Identify which cell holds the provided text, then report its [X, Y] central coordinate. 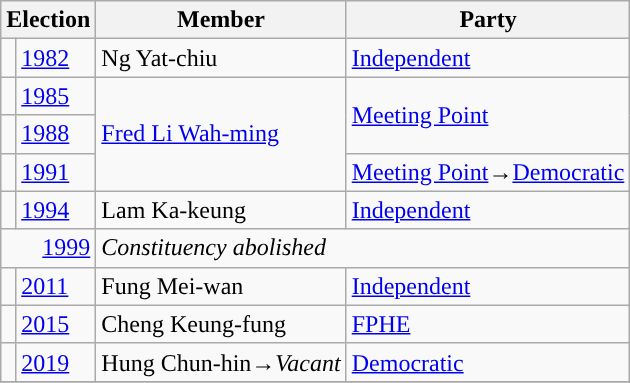
Member [221, 20]
1985 [56, 96]
1982 [56, 58]
Meeting Point [488, 115]
Meeting Point→Democratic [488, 172]
Cheng Keung-fung [221, 324]
1988 [56, 134]
FPHE [488, 324]
1994 [56, 210]
Democratic [488, 362]
Election [48, 20]
1991 [56, 172]
Fung Mei-wan [221, 286]
1999 [48, 248]
2019 [56, 362]
2011 [56, 286]
Constituency abolished [363, 248]
2015 [56, 324]
Lam Ka-keung [221, 210]
Party [488, 20]
Hung Chun-hin→Vacant [221, 362]
Fred Li Wah-ming [221, 134]
Ng Yat-chiu [221, 58]
